Return the (X, Y) coordinate for the center point of the cell that contains the specified text.  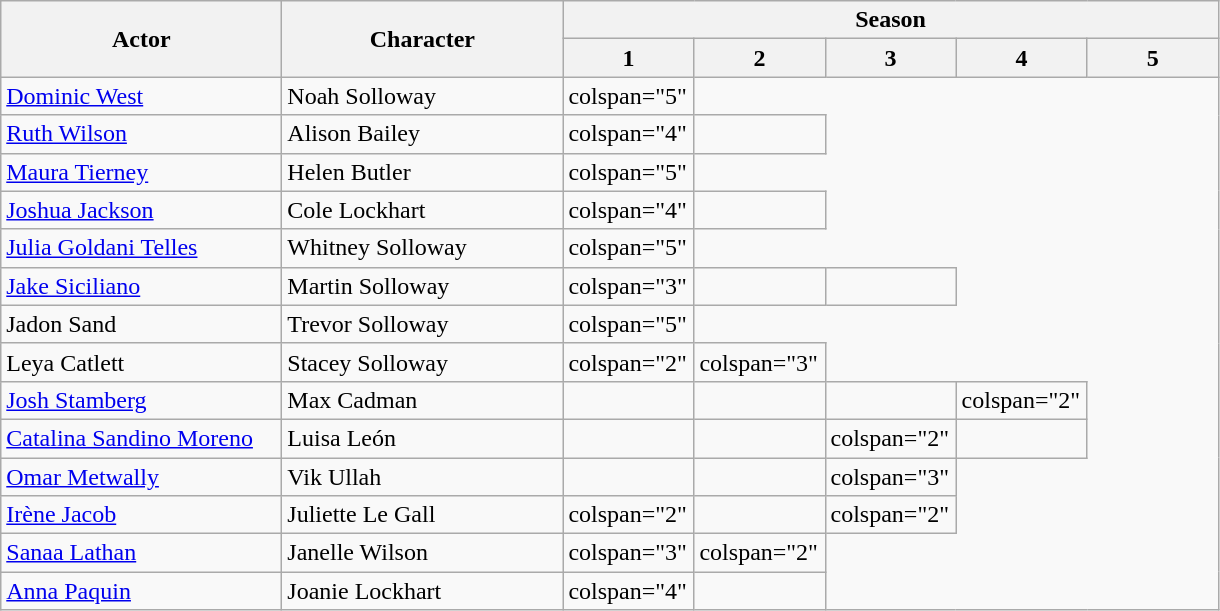
Season (890, 20)
Noah Solloway (422, 96)
Catalina Sandino Moreno (142, 438)
3 (890, 58)
Maura Tierney (142, 172)
Janelle Wilson (422, 553)
Juliette Le Gall (422, 515)
Helen Butler (422, 172)
2 (760, 58)
Ruth Wilson (142, 134)
Jake Siciliano (142, 286)
Vik Ullah (422, 477)
Irène Jacob (142, 515)
Cole Lockhart (422, 210)
Alison Bailey (422, 134)
Joanie Lockhart (422, 591)
4 (1022, 58)
Joshua Jackson (142, 210)
Actor (142, 39)
Stacey Solloway (422, 362)
Julia Goldani Telles (142, 248)
Whitney Solloway (422, 248)
Dominic West (142, 96)
5 (1152, 58)
Luisa León (422, 438)
Sanaa Lathan (142, 553)
Martin Solloway (422, 286)
Jadon Sand (142, 324)
Character (422, 39)
Leya Catlett (142, 362)
1 (628, 58)
Anna Paquin (142, 591)
Max Cadman (422, 400)
Josh Stamberg (142, 400)
Trevor Solloway (422, 324)
Omar Metwally (142, 477)
